Pinpoint the cell where the given text exists, returning its (X, Y) midpoint coordinate. 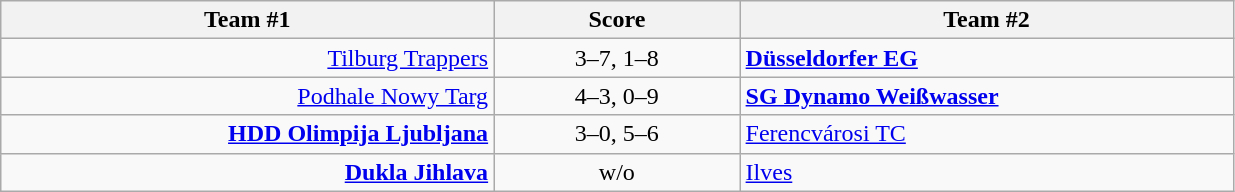
HDD Olimpija Ljubljana (248, 134)
4–3, 0–9 (617, 96)
3–0, 5–6 (617, 134)
3–7, 1–8 (617, 58)
Team #2 (986, 20)
w/o (617, 172)
Ilves (986, 172)
Düsseldorfer EG (986, 58)
Podhale Nowy Targ (248, 96)
Dukla Jihlava (248, 172)
Team #1 (248, 20)
SG Dynamo Weißwasser (986, 96)
Tilburg Trappers (248, 58)
Score (617, 20)
Ferencvárosi TC (986, 134)
